From the cell containing the given text, extract its center point as [X, Y] coordinate. 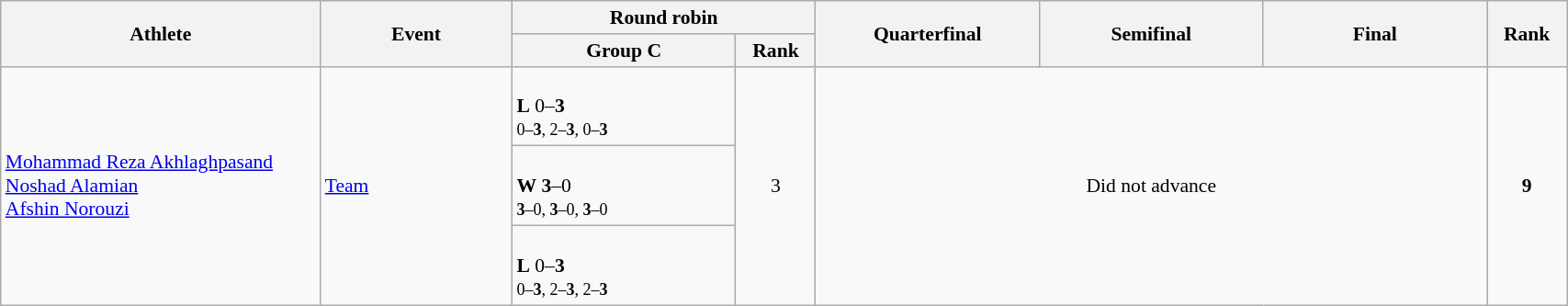
Athlete [161, 33]
Final [1375, 33]
Team [417, 186]
Semifinal [1151, 33]
Did not advance [1152, 186]
L 0–30–3, 2–3, 0–3 [624, 107]
3 [775, 186]
Group C [624, 51]
Mohammad Reza AkhlaghpasandNoshad AlamianAfshin Norouzi [161, 186]
Event [417, 33]
L 0–30–3, 2–3, 2–3 [624, 266]
W 3–03–0, 3–0, 3–0 [624, 186]
9 [1527, 186]
Quarterfinal [928, 33]
Round robin [663, 17]
